Find where the given text appears and provide that cell's center as [x, y] coordinate. 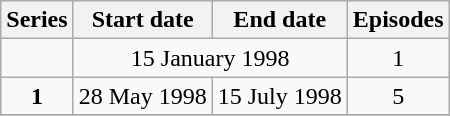
28 May 1998 [142, 96]
End date [280, 20]
5 [398, 96]
Series [37, 20]
15 July 1998 [280, 96]
Start date [142, 20]
15 January 1998 [210, 58]
Episodes [398, 20]
